Identify which cell holds the provided text, then report its [x, y] central coordinate. 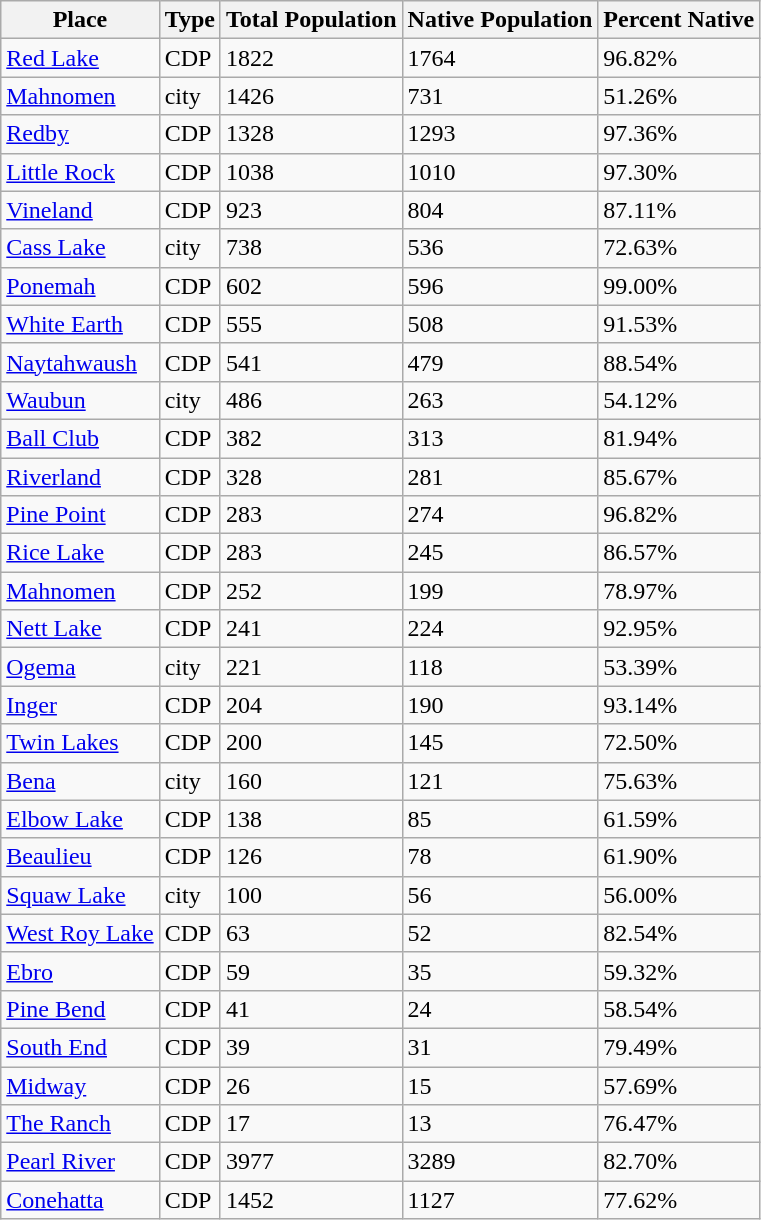
51.26% [679, 96]
Waubun [80, 400]
804 [500, 210]
White Earth [80, 324]
93.14% [679, 705]
281 [500, 477]
59 [311, 971]
South End [80, 1047]
Bena [80, 781]
541 [311, 362]
92.95% [679, 629]
Naytahwaush [80, 362]
39 [311, 1047]
1822 [311, 58]
555 [311, 324]
Type [190, 20]
72.63% [679, 248]
100 [311, 895]
Cass Lake [80, 248]
85 [500, 819]
1452 [311, 1200]
Conehatta [80, 1200]
Riverland [80, 477]
1328 [311, 134]
24 [500, 1009]
63 [311, 933]
78.97% [679, 591]
The Ranch [80, 1124]
87.11% [679, 210]
Nett Lake [80, 629]
Native Population [500, 20]
78 [500, 857]
1010 [500, 172]
508 [500, 324]
Pine Bend [80, 1009]
204 [311, 705]
199 [500, 591]
61.59% [679, 819]
Ball Club [80, 438]
86.57% [679, 553]
41 [311, 1009]
88.54% [679, 362]
59.32% [679, 971]
Rice Lake [80, 553]
Little Rock [80, 172]
82.54% [679, 933]
Place [80, 20]
145 [500, 743]
52 [500, 933]
923 [311, 210]
245 [500, 553]
3977 [311, 1162]
479 [500, 362]
486 [311, 400]
328 [311, 477]
313 [500, 438]
97.36% [679, 134]
Pearl River [80, 1162]
221 [311, 667]
Elbow Lake [80, 819]
241 [311, 629]
382 [311, 438]
1764 [500, 58]
Percent Native [679, 20]
738 [311, 248]
Ogema [80, 667]
15 [500, 1085]
53.39% [679, 667]
1127 [500, 1200]
Vineland [80, 210]
West Roy Lake [80, 933]
126 [311, 857]
72.50% [679, 743]
118 [500, 667]
81.94% [679, 438]
731 [500, 96]
31 [500, 1047]
Twin Lakes [80, 743]
224 [500, 629]
1293 [500, 134]
76.47% [679, 1124]
75.63% [679, 781]
85.67% [679, 477]
26 [311, 1085]
56.00% [679, 895]
13 [500, 1124]
57.69% [679, 1085]
263 [500, 400]
35 [500, 971]
200 [311, 743]
274 [500, 515]
97.30% [679, 172]
Red Lake [80, 58]
1426 [311, 96]
Total Population [311, 20]
58.54% [679, 1009]
Redby [80, 134]
3289 [500, 1162]
56 [500, 895]
596 [500, 286]
602 [311, 286]
160 [311, 781]
Ponemah [80, 286]
Pine Point [80, 515]
138 [311, 819]
Ebro [80, 971]
121 [500, 781]
536 [500, 248]
Squaw Lake [80, 895]
77.62% [679, 1200]
79.49% [679, 1047]
99.00% [679, 286]
54.12% [679, 400]
61.90% [679, 857]
17 [311, 1124]
82.70% [679, 1162]
Midway [80, 1085]
1038 [311, 172]
190 [500, 705]
252 [311, 591]
91.53% [679, 324]
Beaulieu [80, 857]
Inger [80, 705]
